Search for the cell housing the specified text and yield its (x, y) center coordinate. 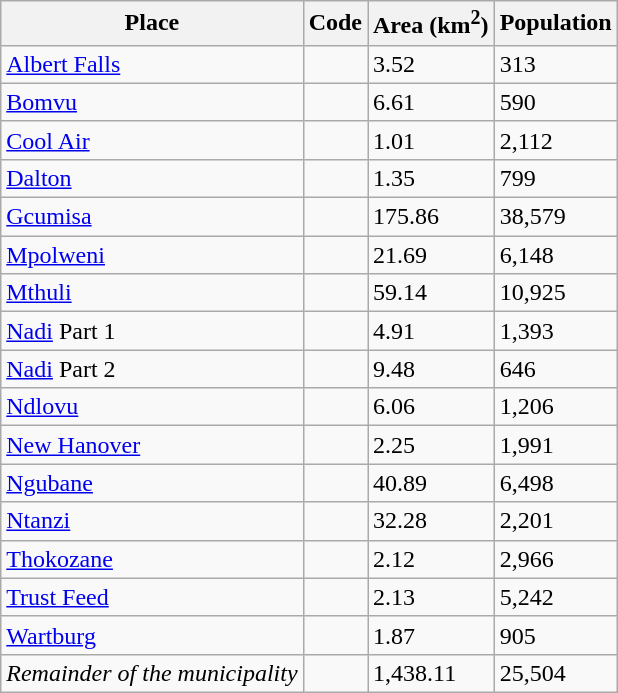
1.01 (432, 140)
2.13 (432, 597)
4.91 (432, 331)
3.52 (432, 64)
New Hanover (152, 445)
2.12 (432, 559)
21.69 (432, 255)
6,148 (556, 255)
10,925 (556, 293)
1,393 (556, 331)
40.89 (432, 483)
9.48 (432, 369)
6.06 (432, 407)
Code (335, 24)
Remainder of the municipality (152, 673)
646 (556, 369)
Trust Feed (152, 597)
25,504 (556, 673)
Mpolweni (152, 255)
799 (556, 178)
Albert Falls (152, 64)
Wartburg (152, 635)
Nadi Part 1 (152, 331)
Bomvu (152, 102)
Dalton (152, 178)
Population (556, 24)
Area (km2) (432, 24)
6.61 (432, 102)
2.25 (432, 445)
1,991 (556, 445)
Ndlovu (152, 407)
1,206 (556, 407)
2,966 (556, 559)
Cool Air (152, 140)
2,201 (556, 521)
175.86 (432, 217)
6,498 (556, 483)
38,579 (556, 217)
Place (152, 24)
5,242 (556, 597)
590 (556, 102)
Mthuli (152, 293)
2,112 (556, 140)
Thokozane (152, 559)
59.14 (432, 293)
32.28 (432, 521)
905 (556, 635)
Ngubane (152, 483)
1,438.11 (432, 673)
313 (556, 64)
1.35 (432, 178)
Ntanzi (152, 521)
1.87 (432, 635)
Gcumisa (152, 217)
Nadi Part 2 (152, 369)
